Extract the (X, Y) coordinate from the center of the cell holding the provided text.  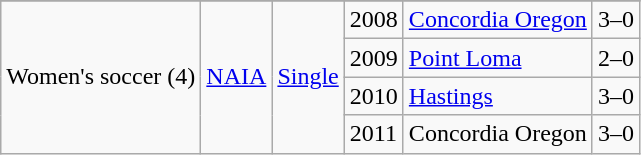
2009 (374, 58)
2010 (374, 96)
Point Loma (498, 58)
Women's soccer (4) (101, 77)
2–0 (616, 58)
Hastings (498, 96)
Single (308, 77)
NAIA (236, 77)
2011 (374, 134)
2008 (374, 20)
